Output the [X, Y] coordinate of the center of the cell containing the given text.  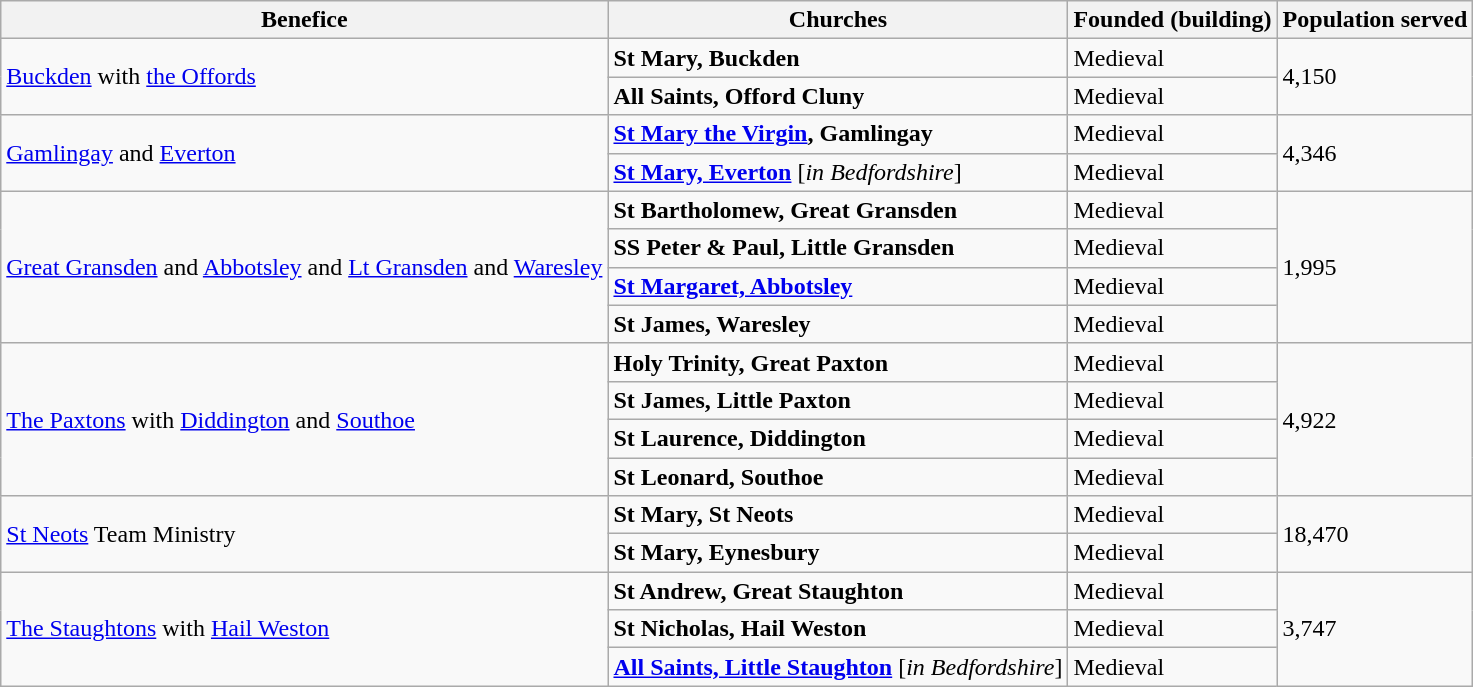
All Saints, Offord Cluny [838, 96]
St Bartholomew, Great Gransden [838, 210]
St Andrew, Great Staughton [838, 591]
St James, Little Paxton [838, 400]
St Mary, Buckden [838, 58]
St Mary, St Neots [838, 515]
Founded (building) [1172, 20]
St James, Waresley [838, 324]
St Neots Team Ministry [304, 534]
Population served [1375, 20]
St Nicholas, Hail Weston [838, 629]
Buckden with the Offords [304, 77]
18,470 [1375, 534]
The Paxtons with Diddington and Southoe [304, 419]
4,150 [1375, 77]
4,922 [1375, 419]
SS Peter & Paul, Little Gransden [838, 248]
Great Gransden and Abbotsley and Lt Gransden and Waresley [304, 267]
3,747 [1375, 629]
The Staughtons with Hail Weston [304, 629]
All Saints, Little Staughton [in Bedfordshire] [838, 667]
Churches [838, 20]
Benefice [304, 20]
Holy Trinity, Great Paxton [838, 362]
St Margaret, Abbotsley [838, 286]
1,995 [1375, 267]
St Mary, Eynesbury [838, 553]
St Mary, Everton [in Bedfordshire] [838, 172]
St Leonard, Southoe [838, 477]
St Laurence, Diddington [838, 438]
4,346 [1375, 153]
Gamlingay and Everton [304, 153]
St Mary the Virgin, Gamlingay [838, 134]
